Locate the cell with the specified text and output its (X, Y) center coordinate. 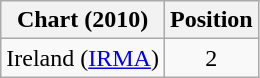
Chart (2010) (83, 20)
Ireland (IRMA) (83, 58)
2 (211, 58)
Position (211, 20)
